Scan for the cell matching the given text and deliver its [X, Y] coordinate at center. 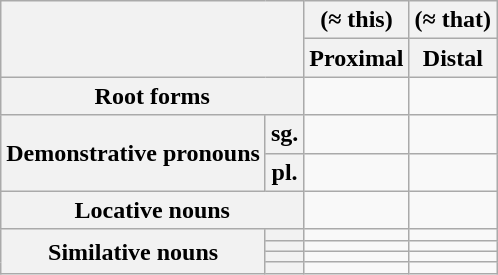
Distal [453, 58]
(≈ this) [356, 20]
Locative nouns [152, 210]
(≈ that) [453, 20]
pl. [284, 172]
sg. [284, 134]
Proximal [356, 58]
Similative nouns [134, 251]
Root forms [152, 96]
Demonstrative pronouns [134, 153]
